Capture the cell that displays the provided text and extract its [X, Y] central coordinate. 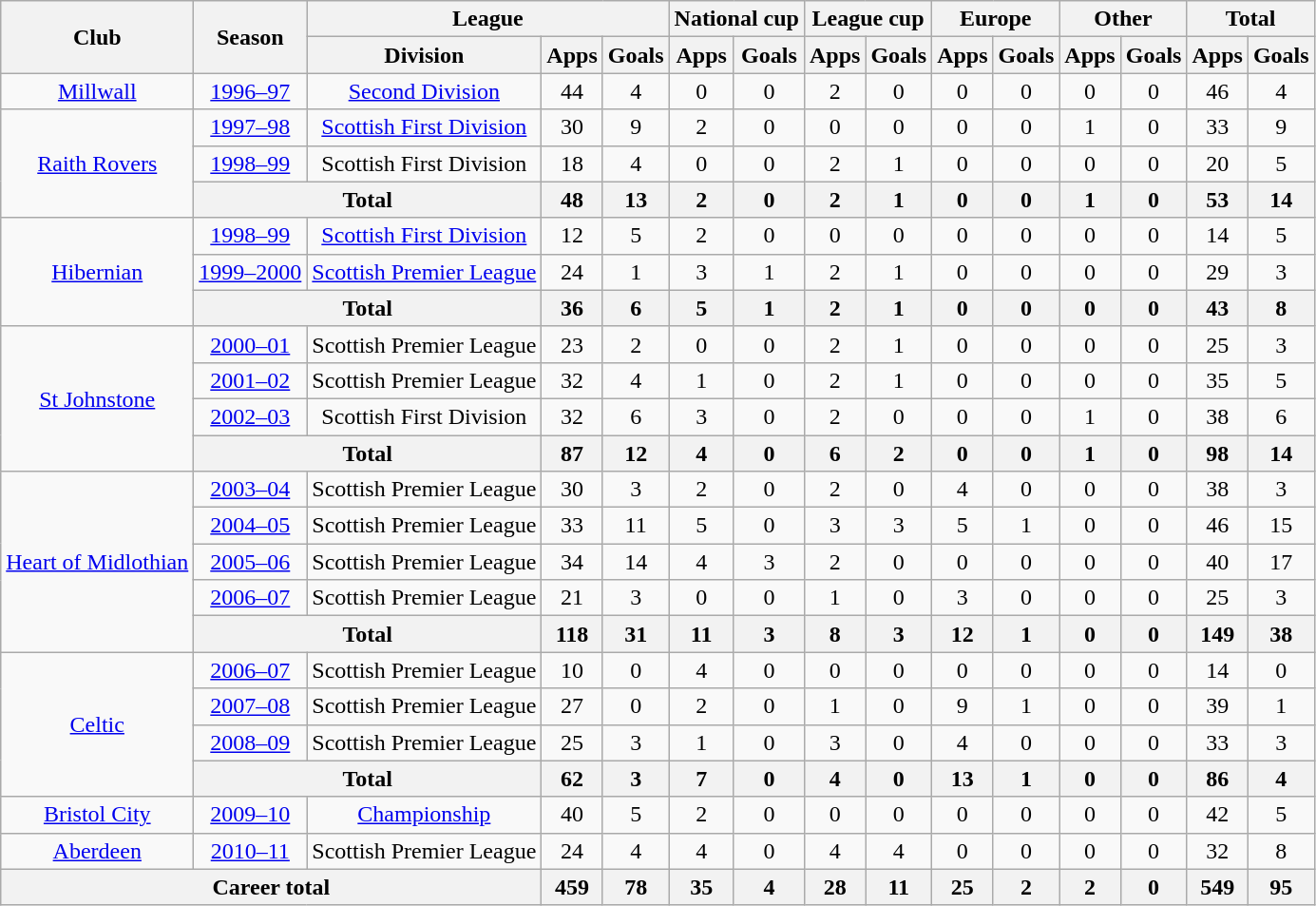
2001–02 [251, 380]
10 [572, 670]
87 [572, 453]
Bristol City [97, 815]
42 [1217, 815]
Season [251, 37]
1997–98 [251, 127]
53 [1217, 200]
League cup [868, 19]
2005–06 [251, 562]
League [488, 19]
Other [1123, 19]
43 [1217, 308]
95 [1281, 887]
34 [572, 562]
29 [1217, 272]
Heart of Midlothian [97, 562]
78 [636, 887]
Hibernian [97, 272]
2000–01 [251, 344]
Europe [996, 19]
459 [572, 887]
Championship [424, 815]
48 [572, 200]
1999–2000 [251, 272]
Aberdeen [97, 851]
Millwall [97, 91]
2009–10 [251, 815]
17 [1281, 562]
20 [1217, 164]
Career total [272, 887]
36 [572, 308]
2003–04 [251, 490]
Division [424, 55]
National cup [736, 19]
86 [1217, 779]
62 [572, 779]
Raith Rovers [97, 164]
Celtic [97, 724]
18 [572, 164]
23 [572, 344]
2008–09 [251, 742]
7 [701, 779]
44 [572, 91]
St Johnstone [97, 398]
2004–05 [251, 526]
2007–08 [251, 706]
Second Division [424, 91]
31 [636, 634]
118 [572, 634]
1996–97 [251, 91]
98 [1217, 453]
27 [572, 706]
21 [572, 598]
28 [834, 887]
2010–11 [251, 851]
149 [1217, 634]
Club [97, 37]
15 [1281, 526]
2002–03 [251, 416]
549 [1217, 887]
39 [1217, 706]
